Scan for the cell matching the given text and deliver its [X, Y] coordinate at center. 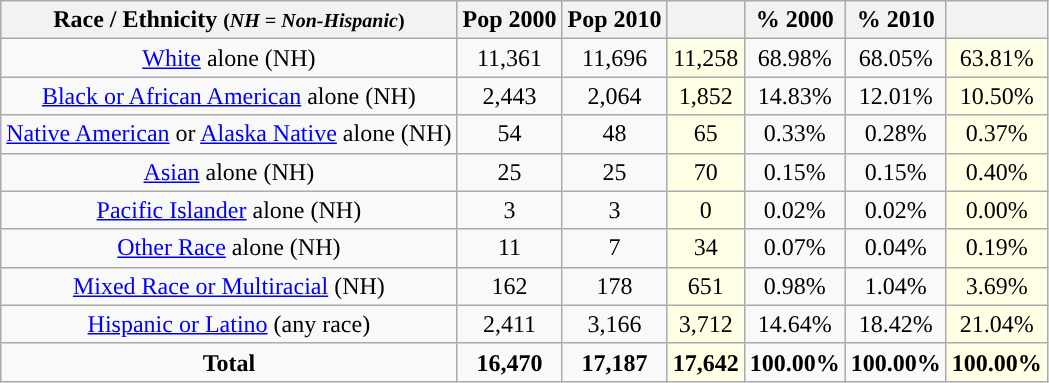
7 [614, 248]
17,187 [614, 362]
54 [510, 134]
14.64% [794, 324]
0.40% [996, 172]
65 [706, 134]
178 [614, 286]
11,258 [706, 58]
2,064 [614, 96]
Total [229, 362]
0.98% [794, 286]
Native American or Alaska Native alone (NH) [229, 134]
Race / Ethnicity (NH = Non-Hispanic) [229, 20]
70 [706, 172]
Mixed Race or Multiracial (NH) [229, 286]
1,852 [706, 96]
651 [706, 286]
16,470 [510, 362]
12.01% [896, 96]
21.04% [996, 324]
0.07% [794, 248]
17,642 [706, 362]
11,696 [614, 58]
2,443 [510, 96]
% 2010 [896, 20]
68.05% [896, 58]
3.69% [996, 286]
White alone (NH) [229, 58]
162 [510, 286]
48 [614, 134]
14.83% [794, 96]
34 [706, 248]
Asian alone (NH) [229, 172]
% 2000 [794, 20]
3,712 [706, 324]
0.37% [996, 134]
0.04% [896, 248]
68.98% [794, 58]
0 [706, 210]
63.81% [996, 58]
10.50% [996, 96]
Pop 2000 [510, 20]
Black or African American alone (NH) [229, 96]
0.28% [896, 134]
0.33% [794, 134]
0.00% [996, 210]
Pacific Islander alone (NH) [229, 210]
18.42% [896, 324]
1.04% [896, 286]
Other Race alone (NH) [229, 248]
Pop 2010 [614, 20]
11,361 [510, 58]
2,411 [510, 324]
Hispanic or Latino (any race) [229, 324]
11 [510, 248]
0.19% [996, 248]
3,166 [614, 324]
